Find where the given text appears and provide that cell's center as [x, y] coordinate. 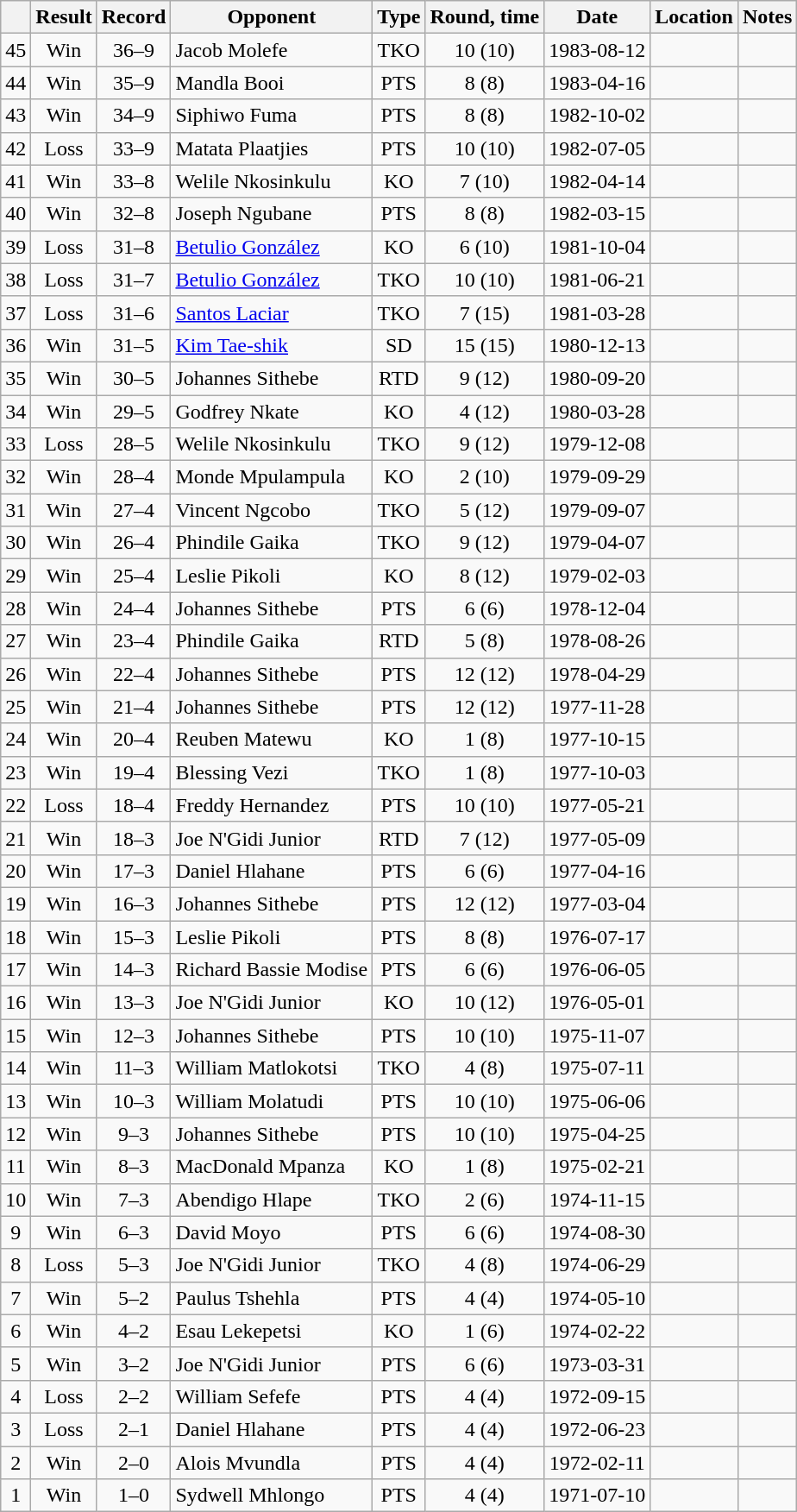
1974-02-22 [597, 1331]
37 [16, 312]
Esau Lekepetsi [272, 1331]
26–4 [134, 543]
4–2 [134, 1331]
15 (15) [485, 345]
11–3 [134, 1068]
Santos Laciar [272, 312]
29 [16, 576]
4 [16, 1396]
31–6 [134, 312]
18–4 [134, 805]
Notes [767, 17]
1974-05-10 [597, 1298]
1980-12-13 [597, 345]
35 [16, 378]
1975-04-25 [597, 1134]
7 (12) [485, 838]
Result [64, 17]
2 (10) [485, 477]
5 (8) [485, 641]
39 [16, 247]
32 [16, 477]
1972-09-15 [597, 1396]
9–3 [134, 1134]
1973-03-31 [597, 1364]
3–2 [134, 1364]
1977-04-16 [597, 871]
19 [16, 904]
35–9 [134, 83]
1975-11-07 [597, 1036]
44 [16, 83]
1972-02-11 [597, 1463]
1979-12-08 [597, 444]
6 (10) [485, 247]
8 (12) [485, 576]
1975-02-21 [597, 1167]
1977-05-09 [597, 838]
1982-04-14 [597, 181]
3 [16, 1429]
Mandla Booi [272, 83]
1979-09-29 [597, 477]
1982-07-05 [597, 148]
18 [16, 936]
David Moyo [272, 1232]
22–4 [134, 674]
10 (12) [485, 1003]
1974-11-15 [597, 1200]
1 [16, 1496]
1972-06-23 [597, 1429]
1978-08-26 [597, 641]
21–4 [134, 707]
1977-03-04 [597, 904]
5 [16, 1364]
1977-11-28 [597, 707]
1971-07-10 [597, 1496]
7–3 [134, 1200]
1976-06-05 [597, 970]
7 [16, 1298]
5 (12) [485, 510]
1977-10-03 [597, 772]
4 (12) [485, 412]
2–1 [134, 1429]
42 [16, 148]
2 [16, 1463]
William Sefefe [272, 1396]
Joseph Ngubane [272, 214]
31–5 [134, 345]
1974-06-29 [597, 1265]
Round, time [485, 17]
36 [16, 345]
19–4 [134, 772]
Paulus Tshehla [272, 1298]
24–4 [134, 608]
6 [16, 1331]
1978-12-04 [597, 608]
41 [16, 181]
45 [16, 50]
15 [16, 1036]
1976-05-01 [597, 1003]
34–9 [134, 116]
31–7 [134, 280]
2–0 [134, 1463]
29–5 [134, 412]
23–4 [134, 641]
34 [16, 412]
27–4 [134, 510]
20–4 [134, 740]
1976-07-17 [597, 936]
1974-08-30 [597, 1232]
Sydwell Mhlongo [272, 1496]
26 [16, 674]
2–2 [134, 1396]
Kim Tae-shik [272, 345]
32–8 [134, 214]
16 [16, 1003]
25–4 [134, 576]
William Molatudi [272, 1101]
SD [398, 345]
8 [16, 1265]
Blessing Vezi [272, 772]
1979-09-07 [597, 510]
1980-03-28 [597, 412]
Abendigo Hlape [272, 1200]
MacDonald Mpanza [272, 1167]
33–8 [134, 181]
7 (10) [485, 181]
15–3 [134, 936]
5–3 [134, 1265]
9 [16, 1232]
1979-02-03 [597, 576]
17–3 [134, 871]
33–9 [134, 148]
Opponent [272, 17]
1975-07-11 [597, 1068]
27 [16, 641]
28 [16, 608]
Godfrey Nkate [272, 412]
1982-10-02 [597, 116]
12 [16, 1134]
16–3 [134, 904]
Alois Mvundla [272, 1463]
30–5 [134, 378]
24 [16, 740]
18–3 [134, 838]
14 [16, 1068]
1–0 [134, 1496]
23 [16, 772]
1983-08-12 [597, 50]
1977-10-15 [597, 740]
36–9 [134, 50]
8–3 [134, 1167]
1982-03-15 [597, 214]
40 [16, 214]
1983-04-16 [597, 83]
17 [16, 970]
Siphiwo Fuma [272, 116]
30 [16, 543]
Matata Plaatjies [272, 148]
11 [16, 1167]
6–3 [134, 1232]
14–3 [134, 970]
Type [398, 17]
28–4 [134, 477]
31 [16, 510]
Vincent Ngcobo [272, 510]
Richard Bassie Modise [272, 970]
1980-09-20 [597, 378]
2 (6) [485, 1200]
1978-04-29 [597, 674]
12–3 [134, 1036]
5–2 [134, 1298]
13–3 [134, 1003]
25 [16, 707]
10–3 [134, 1101]
43 [16, 116]
31–8 [134, 247]
1 (6) [485, 1331]
38 [16, 280]
Jacob Molefe [272, 50]
7 (15) [485, 312]
Monde Mpulampula [272, 477]
1975-06-06 [597, 1101]
Location [694, 17]
1981-03-28 [597, 312]
20 [16, 871]
Reuben Matewu [272, 740]
1979-04-07 [597, 543]
33 [16, 444]
10 [16, 1200]
13 [16, 1101]
Freddy Hernandez [272, 805]
21 [16, 838]
William Matlokotsi [272, 1068]
Record [134, 17]
28–5 [134, 444]
Date [597, 17]
1981-06-21 [597, 280]
22 [16, 805]
1977-05-21 [597, 805]
1981-10-04 [597, 247]
